Return the [X, Y] coordinate for the center point of the cell that contains the specified text.  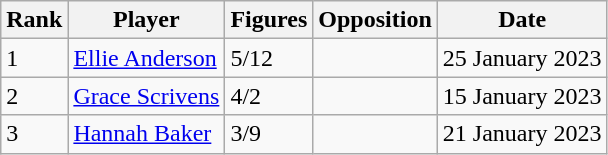
3/9 [269, 134]
Rank [34, 20]
Figures [269, 20]
Ellie Anderson [146, 58]
3 [34, 134]
Hannah Baker [146, 134]
25 January 2023 [522, 58]
21 January 2023 [522, 134]
Opposition [375, 20]
Player [146, 20]
2 [34, 96]
1 [34, 58]
Date [522, 20]
4/2 [269, 96]
Grace Scrivens [146, 96]
5/12 [269, 58]
15 January 2023 [522, 96]
